For the text-containing cell, return its midpoint in (X, Y) coordinate format. 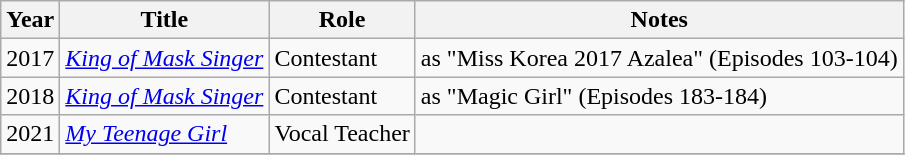
My Teenage Girl (164, 134)
as "Magic Girl" (Episodes 183-184) (659, 96)
2018 (30, 96)
2017 (30, 58)
Vocal Teacher (342, 134)
2021 (30, 134)
Role (342, 20)
Year (30, 20)
Notes (659, 20)
Title (164, 20)
as "Miss Korea 2017 Azalea" (Episodes 103-104) (659, 58)
